Provide the (X, Y) coordinate of the cell's center where the given text is located.  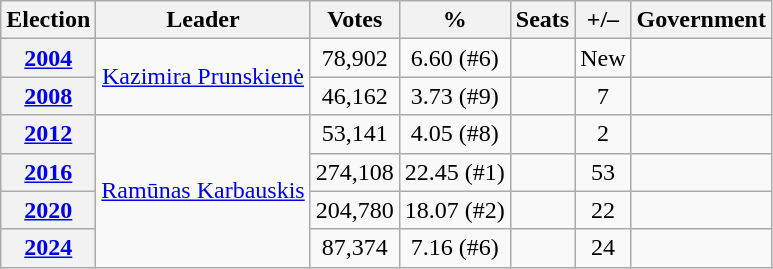
% (454, 20)
7 (603, 96)
3.73 (#9) (454, 96)
46,162 (354, 96)
Seats (542, 20)
New (603, 58)
2008 (48, 96)
Election (48, 20)
2004 (48, 58)
Leader (203, 20)
6.60 (#6) (454, 58)
2012 (48, 134)
Votes (354, 20)
53,141 (354, 134)
204,780 (354, 210)
2024 (48, 248)
274,108 (354, 172)
18.07 (#2) (454, 210)
22 (603, 210)
53 (603, 172)
+/– (603, 20)
2 (603, 134)
Ramūnas Karbauskis (203, 191)
22.45 (#1) (454, 172)
7.16 (#6) (454, 248)
2016 (48, 172)
78,902 (354, 58)
2020 (48, 210)
87,374 (354, 248)
4.05 (#8) (454, 134)
Government (701, 20)
24 (603, 248)
Kazimira Prunskienė (203, 77)
